Output the [X, Y] coordinate of the center of the cell containing the given text.  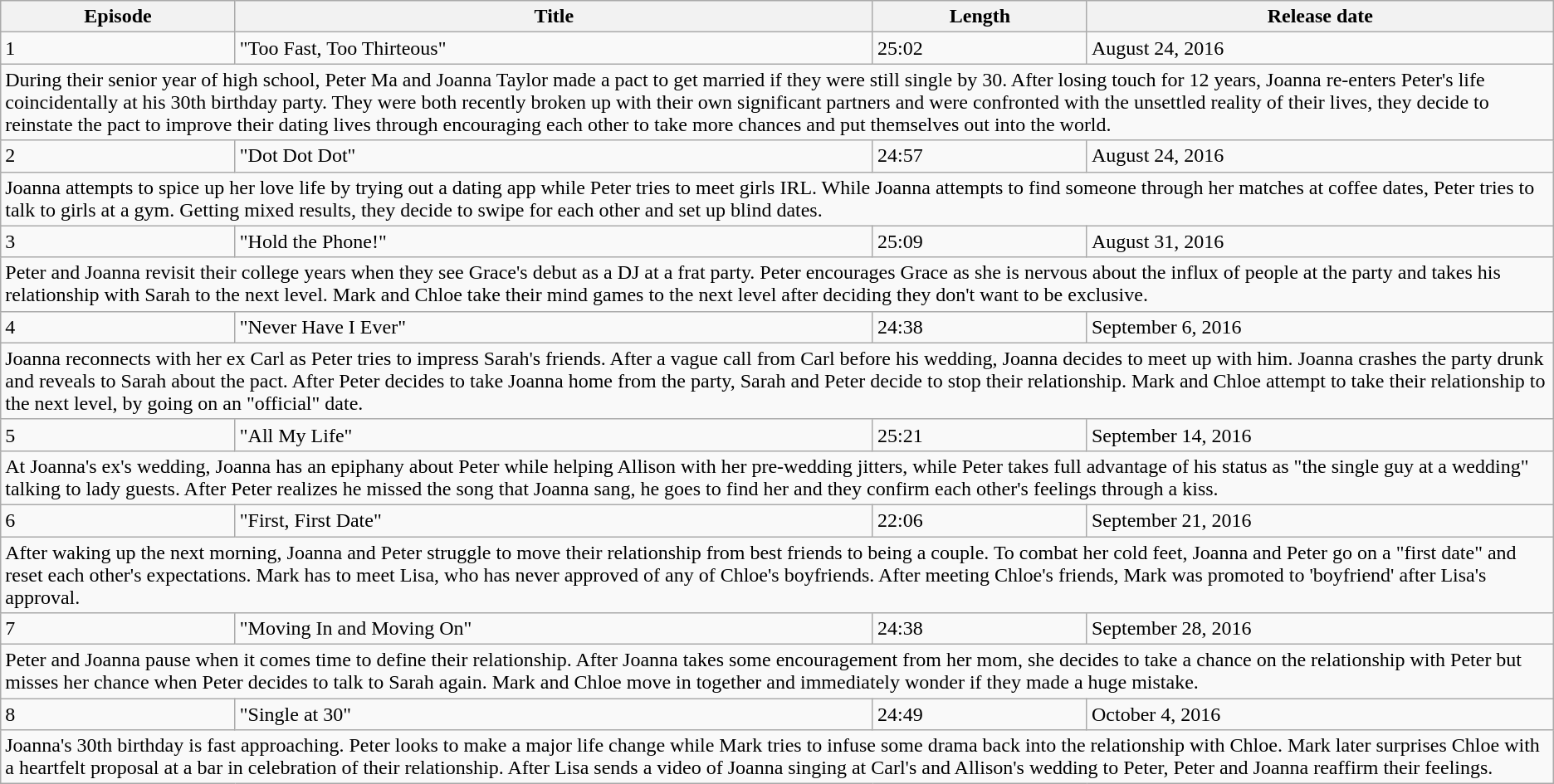
September 6, 2016 [1320, 327]
Title [554, 17]
25:21 [980, 435]
25:02 [980, 48]
"Hold the Phone!" [554, 241]
1 [118, 48]
"Moving In and Moving On" [554, 629]
6 [118, 520]
September 21, 2016 [1320, 520]
Release date [1320, 17]
25:09 [980, 241]
8 [118, 714]
"Single at 30" [554, 714]
4 [118, 327]
August 31, 2016 [1320, 241]
2 [118, 156]
3 [118, 241]
Episode [118, 17]
24:49 [980, 714]
22:06 [980, 520]
"Never Have I Ever" [554, 327]
October 4, 2016 [1320, 714]
"First, First Date" [554, 520]
September 28, 2016 [1320, 629]
Length [980, 17]
"All My Life" [554, 435]
"Dot Dot Dot" [554, 156]
24:57 [980, 156]
5 [118, 435]
September 14, 2016 [1320, 435]
7 [118, 629]
"Too Fast, Too Thirteous" [554, 48]
